Provide the [x, y] coordinate of the cell's center where the given text is located.  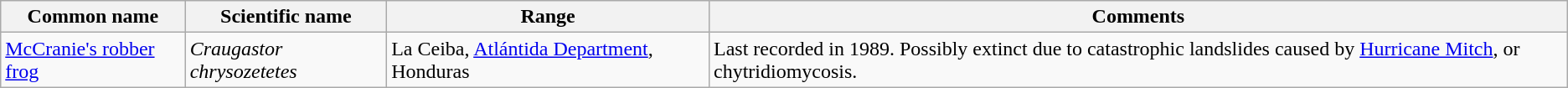
Scientific name [286, 17]
Range [548, 17]
Comments [1137, 17]
Last recorded in 1989. Possibly extinct due to catastrophic landslides caused by Hurricane Mitch, or chytridiomycosis. [1137, 60]
McCranie's robber frog [93, 60]
La Ceiba, Atlántida Department, Honduras [548, 60]
Common name [93, 17]
Craugastor chrysozetetes [286, 60]
